Extract the [x, y] coordinate from the center of the cell holding the provided text.  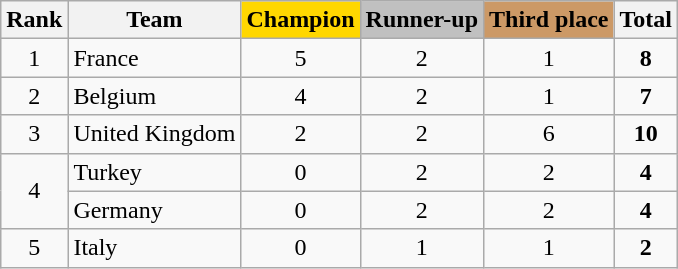
Turkey [154, 172]
France [154, 58]
7 [646, 96]
Germany [154, 210]
Rank [34, 20]
10 [646, 134]
Italy [154, 248]
3 [34, 134]
Third place [549, 20]
Belgium [154, 96]
Team [154, 20]
8 [646, 58]
United Kingdom [154, 134]
Runner-up [422, 20]
6 [549, 134]
Champion [300, 20]
Total [646, 20]
